Detect which cell encompasses the target text, then output its (x, y) center coordinate. 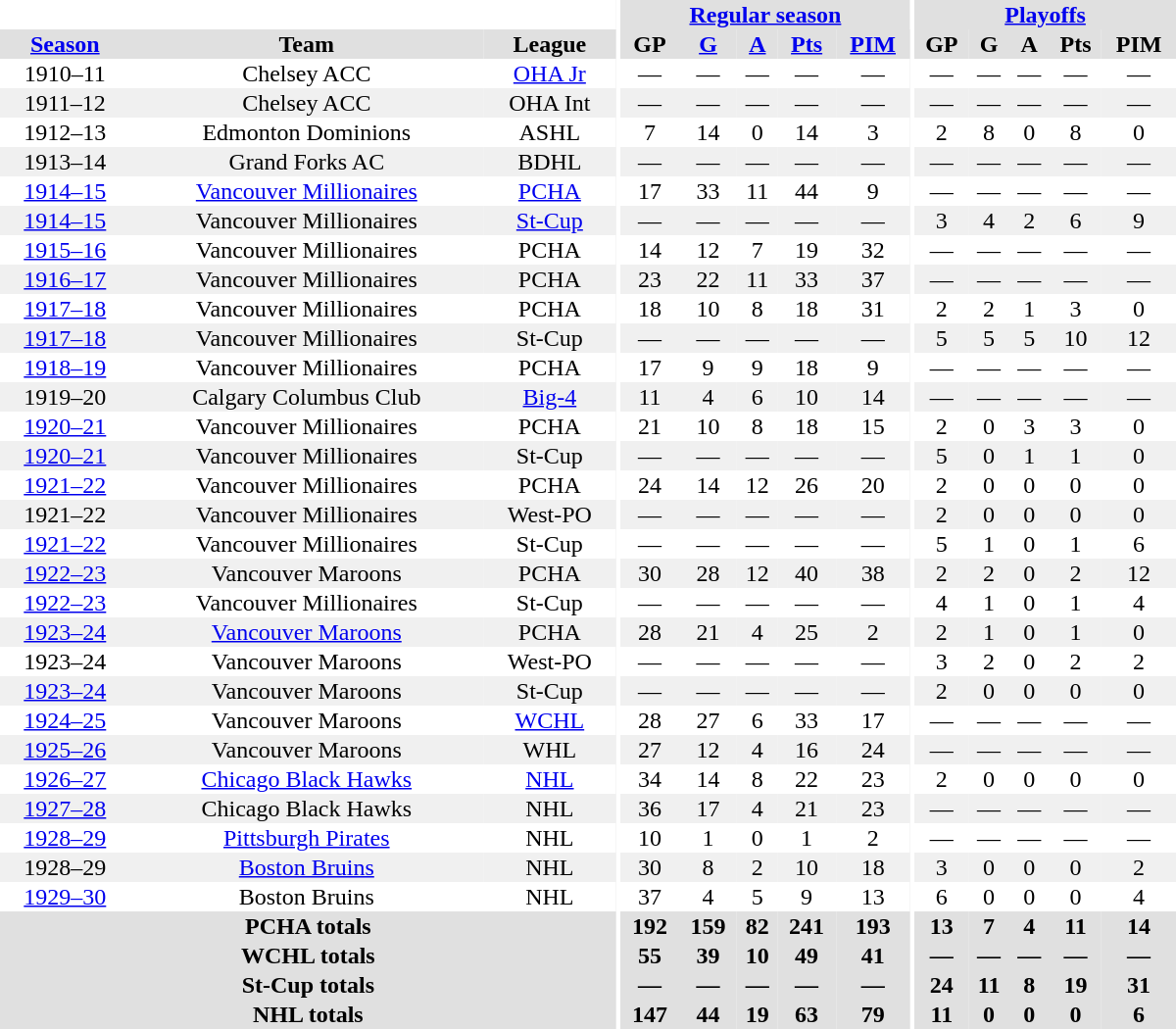
Pittsburgh Pirates (307, 838)
1918–19 (65, 367)
193 (873, 926)
32 (873, 250)
241 (806, 926)
1919–20 (65, 397)
WCHL (550, 720)
Regular season (764, 15)
1913–14 (65, 162)
26 (806, 485)
Season (65, 44)
Big-4 (550, 397)
20 (873, 485)
1925–26 (65, 750)
1926–27 (65, 779)
49 (806, 955)
192 (649, 926)
159 (708, 926)
1927–28 (65, 808)
1929–30 (65, 897)
16 (806, 750)
38 (873, 573)
BDHL (550, 162)
1924–25 (65, 720)
1910–11 (65, 73)
1916–17 (65, 279)
Calgary Columbus Club (307, 397)
St-Cup totals (308, 985)
Playoffs (1045, 15)
1911–12 (65, 103)
WCHL totals (308, 955)
Edmonton Dominions (307, 132)
41 (873, 955)
ASHL (550, 132)
40 (806, 573)
1915–16 (65, 250)
63 (806, 1014)
PCHA totals (308, 926)
NHL totals (308, 1014)
OHA Int (550, 103)
147 (649, 1014)
1912–13 (65, 132)
82 (757, 926)
55 (649, 955)
79 (873, 1014)
League (550, 44)
25 (806, 632)
39 (708, 955)
WHL (550, 750)
36 (649, 808)
Grand Forks AC (307, 162)
Team (307, 44)
OHA Jr (550, 73)
34 (649, 779)
15 (873, 426)
